Detect which cell encompasses the target text, then output its (x, y) center coordinate. 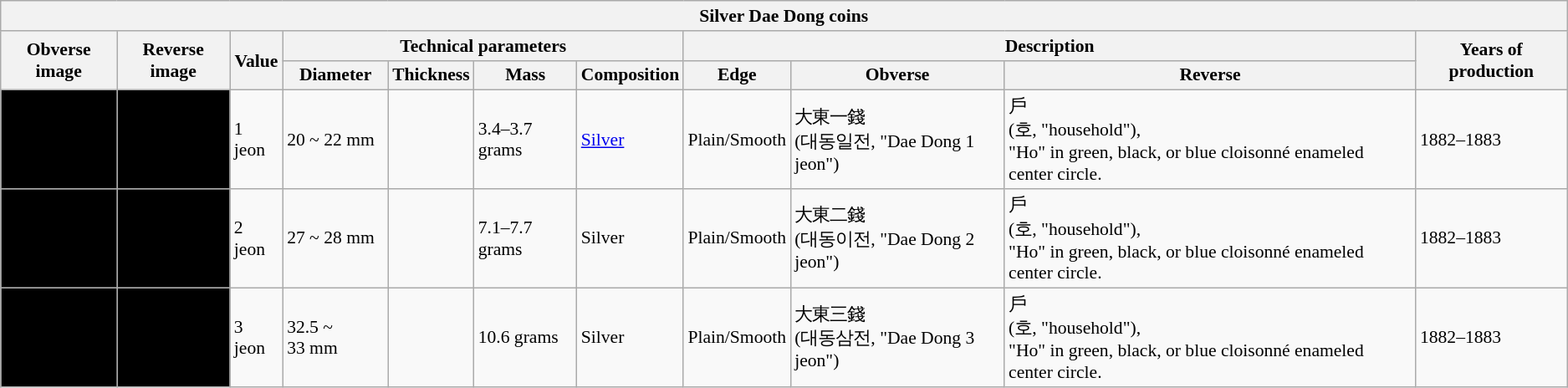
Obverse (897, 75)
Value (256, 60)
Obverse image (59, 60)
3.4–3.7 grams (525, 140)
Edge (737, 75)
1 jeon (256, 140)
Reverse image (174, 60)
Years of production (1492, 60)
7.1–7.7 grams (525, 238)
32.5 ~ 33 mm (335, 337)
Reverse (1210, 75)
大東二錢(대동이전, "Dae Dong 2 jeon") (897, 238)
3 jeon (256, 337)
Composition (631, 75)
Description (1049, 46)
Thickness (432, 75)
大東一錢(대동일전, "Dae Dong 1 jeon") (897, 140)
Technical parameters (483, 46)
10.6 grams (525, 337)
Diameter (335, 75)
Mass (525, 75)
Silver Dae Dong coins (784, 16)
大東三錢(대동삼전, "Dae Dong 3 jeon") (897, 337)
20 ~ 22 mm (335, 140)
27 ~ 28 mm (335, 238)
2 jeon (256, 238)
